Return the (X, Y) coordinate for the center point of the cell that contains the specified text.  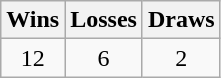
Draws (181, 20)
6 (104, 58)
2 (181, 58)
Wins (33, 20)
Losses (104, 20)
12 (33, 58)
